Pinpoint the cell where the given text exists, returning its (X, Y) midpoint coordinate. 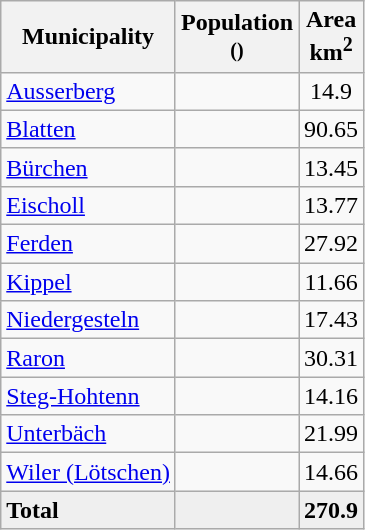
Total (88, 510)
30.31 (332, 358)
Eischoll (88, 205)
Unterbäch (88, 434)
Raron (88, 358)
Municipality (88, 37)
14.66 (332, 472)
270.9 (332, 510)
Bürchen (88, 167)
14.9 (332, 91)
Area km2 (332, 37)
Wiler (Lötschen) (88, 472)
13.77 (332, 205)
Niedergesteln (88, 320)
Kippel (88, 282)
17.43 (332, 320)
21.99 (332, 434)
Population() (236, 37)
11.66 (332, 282)
Steg-Hohtenn (88, 396)
Ausserberg (88, 91)
27.92 (332, 244)
14.16 (332, 396)
90.65 (332, 129)
Ferden (88, 244)
Blatten (88, 129)
13.45 (332, 167)
